Output the (x, y) coordinate of the center of the cell containing the given text.  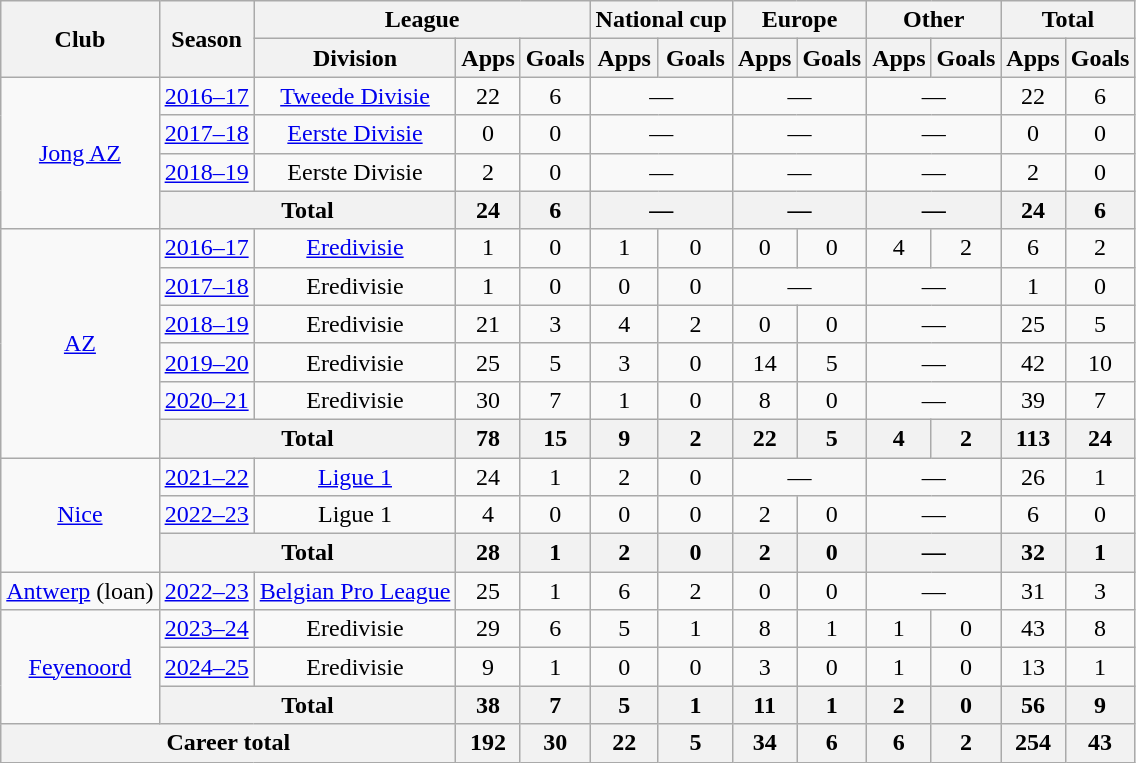
2019–20 (206, 362)
Feyenoord (80, 667)
28 (488, 553)
14 (764, 362)
Division (355, 58)
39 (1033, 400)
15 (555, 438)
Tweede Divisie (355, 96)
Jong AZ (80, 153)
2021–22 (206, 477)
26 (1033, 477)
Belgian Pro League (355, 591)
32 (1033, 553)
42 (1033, 362)
AZ (80, 343)
113 (1033, 438)
29 (488, 629)
Season (206, 39)
Club (80, 39)
Europe (799, 20)
Career total (228, 743)
56 (1033, 705)
254 (1033, 743)
Antwerp (loan) (80, 591)
Other (934, 20)
31 (1033, 591)
2023–24 (206, 629)
34 (764, 743)
11 (764, 705)
2024–25 (206, 667)
League (422, 20)
Nice (80, 515)
78 (488, 438)
21 (488, 324)
National cup (661, 20)
2020–21 (206, 400)
192 (488, 743)
10 (1100, 362)
13 (1033, 667)
38 (488, 705)
